Capture the cell that displays the provided text and extract its [x, y] central coordinate. 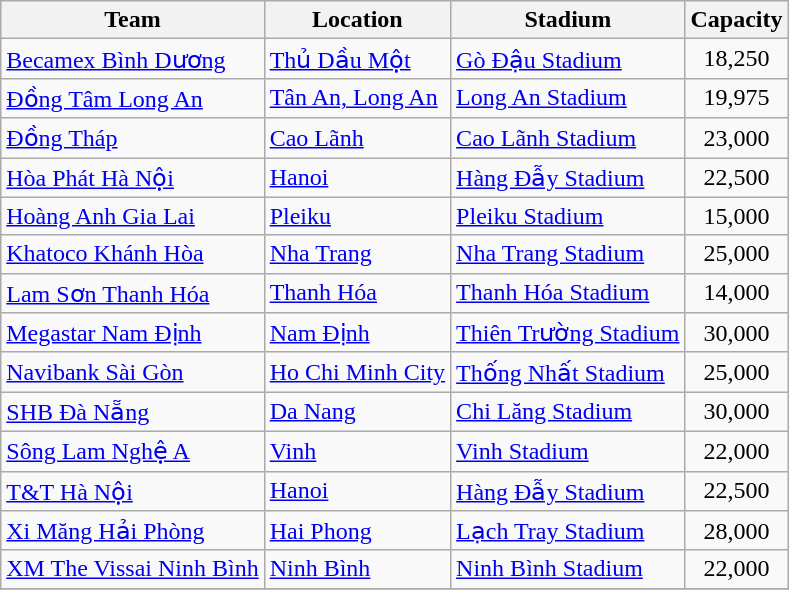
Lạch Tray Stadium [568, 531]
Cao Lãnh [357, 138]
Nam Định [357, 333]
Stadium [568, 20]
Pleiku Stadium [568, 216]
Becamex Bình Dương [132, 59]
T&T Hà Nội [132, 491]
Thống Nhất Stadium [568, 372]
Khatoco Khánh Hòa [132, 254]
Vinh [357, 451]
Thanh Hóa [357, 293]
28,000 [736, 531]
XM The Vissai Ninh Bình [132, 569]
Thanh Hóa Stadium [568, 293]
Capacity [736, 20]
Vinh Stadium [568, 451]
Thủ Dầu Một [357, 59]
Nha Trang [357, 254]
Location [357, 20]
Chi Lăng Stadium [568, 412]
Pleiku [357, 216]
Ho Chi Minh City [357, 372]
19,975 [736, 98]
Ninh Bình [357, 569]
Đồng Tâm Long An [132, 98]
Team [132, 20]
Tân An, Long An [357, 98]
Sông Lam Nghệ A [132, 451]
Hòa Phát Hà Nội [132, 178]
23,000 [736, 138]
Nha Trang Stadium [568, 254]
18,250 [736, 59]
Hai Phong [357, 531]
Đồng Tháp [132, 138]
Long An Stadium [568, 98]
15,000 [736, 216]
14,000 [736, 293]
Megastar Nam Định [132, 333]
Navibank Sài Gòn [132, 372]
SHB Đà Nẵng [132, 412]
Hoàng Anh Gia Lai [132, 216]
Da Nang [357, 412]
Lam Sơn Thanh Hóa [132, 293]
Cao Lãnh Stadium [568, 138]
Gò Đậu Stadium [568, 59]
Xi Măng Hải Phòng [132, 531]
Ninh Bình Stadium [568, 569]
Thiên Trường Stadium [568, 333]
